Find where the given text appears and provide that cell's center as (x, y) coordinate. 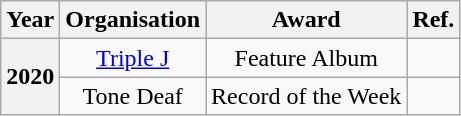
Year (30, 20)
Feature Album (306, 58)
Triple J (133, 58)
Organisation (133, 20)
Award (306, 20)
Ref. (434, 20)
Record of the Week (306, 96)
2020 (30, 77)
Tone Deaf (133, 96)
